Provide the (X, Y) coordinate of the cell's center where the given text is located.  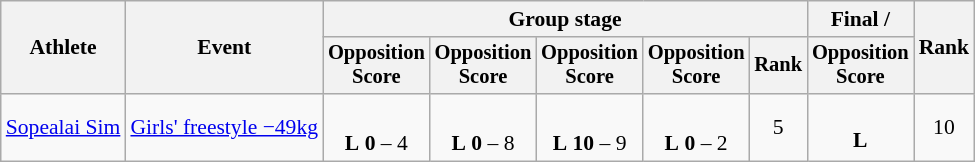
L 0 – 2 (696, 128)
Event (224, 48)
L 0 – 4 (376, 128)
L 10 – 9 (590, 128)
L 0 – 8 (484, 128)
Group stage (565, 19)
Girls' freestyle −49kg (224, 128)
Final / (860, 19)
5 (778, 128)
L (860, 128)
Athlete (64, 48)
10 (944, 128)
Sopealai Sim (64, 128)
